Return the (X, Y) coordinate for the center point of the cell that contains the specified text.  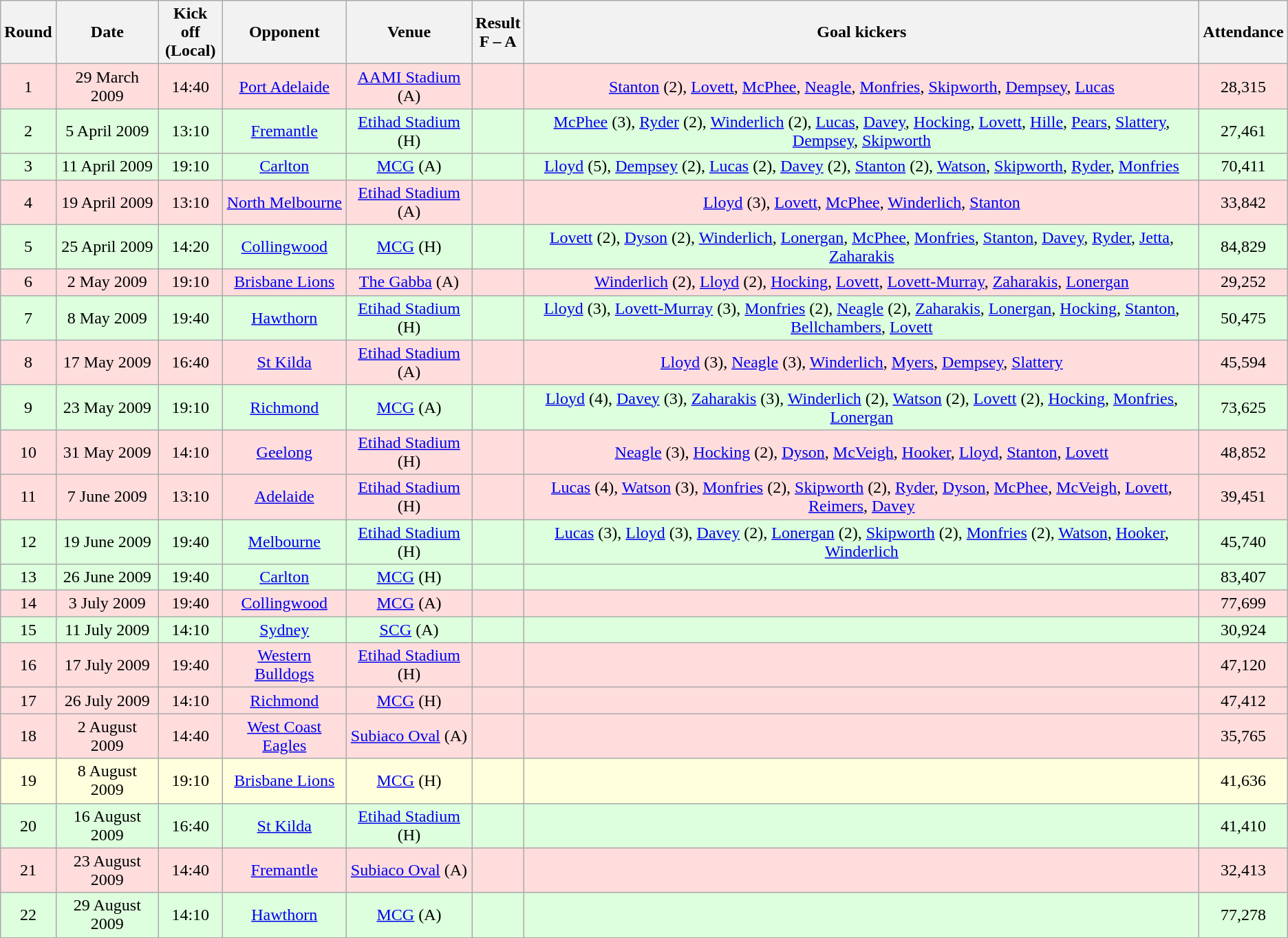
20 (28, 826)
West Coast Eagles (284, 736)
8 August 2009 (107, 780)
9 (28, 407)
7 June 2009 (107, 497)
11 (28, 497)
50,475 (1243, 318)
22 (28, 915)
29 August 2009 (107, 915)
35,765 (1243, 736)
27,461 (1243, 131)
Geelong (284, 451)
2 August 2009 (107, 736)
47,412 (1243, 701)
5 April 2009 (107, 131)
26 June 2009 (107, 577)
17 May 2009 (107, 362)
84,829 (1243, 246)
32,413 (1243, 870)
31 May 2009 (107, 451)
Lloyd (3), Neagle (3), Winderlich, Myers, Dempsey, Slattery (861, 362)
41,410 (1243, 826)
Adelaide (284, 497)
4 (28, 202)
29,252 (1243, 282)
11 July 2009 (107, 630)
Lucas (4), Watson (3), Monfries (2), Skipworth (2), Ryder, Dyson, McPhee, McVeigh, Lovett, Reimers, Davey (861, 497)
SCG (A) (409, 630)
Melbourne (284, 541)
Neagle (3), Hocking (2), Dyson, McVeigh, Hooker, Lloyd, Stanton, Lovett (861, 451)
8 (28, 362)
48,852 (1243, 451)
13 (28, 577)
15 (28, 630)
17 July 2009 (107, 665)
Lovett (2), Dyson (2), Winderlich, Lonergan, McPhee, Monfries, Stanton, Davey, Ryder, Jetta, Zaharakis (861, 246)
Sydney (284, 630)
2 May 2009 (107, 282)
Lucas (3), Lloyd (3), Davey (2), Lonergan (2), Skipworth (2), Monfries (2), Watson, Hooker, Winderlich (861, 541)
Lloyd (5), Dempsey (2), Lucas (2), Davey (2), Stanton (2), Watson, Skipworth, Ryder, Monfries (861, 167)
AAMI Stadium (A) (409, 87)
21 (28, 870)
30,924 (1243, 630)
47,120 (1243, 665)
12 (28, 541)
17 (28, 701)
11 April 2009 (107, 167)
8 May 2009 (107, 318)
Goal kickers (861, 32)
Attendance (1243, 32)
77,699 (1243, 604)
19 (28, 780)
45,740 (1243, 541)
7 (28, 318)
14 (28, 604)
6 (28, 282)
Lloyd (3), Lovett, McPhee, Winderlich, Stanton (861, 202)
16 August 2009 (107, 826)
73,625 (1243, 407)
10 (28, 451)
33,842 (1243, 202)
Date (107, 32)
North Melbourne (284, 202)
Winderlich (2), Lloyd (2), Hocking, Lovett, Lovett-Murray, Zaharakis, Lonergan (861, 282)
16 (28, 665)
19 April 2009 (107, 202)
19 June 2009 (107, 541)
Stanton (2), Lovett, McPhee, Neagle, Monfries, Skipworth, Dempsey, Lucas (861, 87)
23 August 2009 (107, 870)
77,278 (1243, 915)
3 (28, 167)
45,594 (1243, 362)
39,451 (1243, 497)
26 July 2009 (107, 701)
2 (28, 131)
Lloyd (4), Davey (3), Zaharakis (3), Winderlich (2), Watson (2), Lovett (2), Hocking, Monfries, Lonergan (861, 407)
Round (28, 32)
Venue (409, 32)
18 (28, 736)
1 (28, 87)
5 (28, 246)
Lloyd (3), Lovett-Murray (3), Monfries (2), Neagle (2), Zaharakis, Lonergan, Hocking, Stanton, Bellchambers, Lovett (861, 318)
Kick off(Local) (190, 32)
3 July 2009 (107, 604)
Port Adelaide (284, 87)
70,411 (1243, 167)
29 March 2009 (107, 87)
25 April 2009 (107, 246)
McPhee (3), Ryder (2), Winderlich (2), Lucas, Davey, Hocking, Lovett, Hille, Pears, Slattery, Dempsey, Skipworth (861, 131)
41,636 (1243, 780)
14:20 (190, 246)
The Gabba (A) (409, 282)
28,315 (1243, 87)
23 May 2009 (107, 407)
Opponent (284, 32)
ResultF – A (498, 32)
83,407 (1243, 577)
Western Bulldogs (284, 665)
